Output the [X, Y] coordinate of the center of the cell containing the given text.  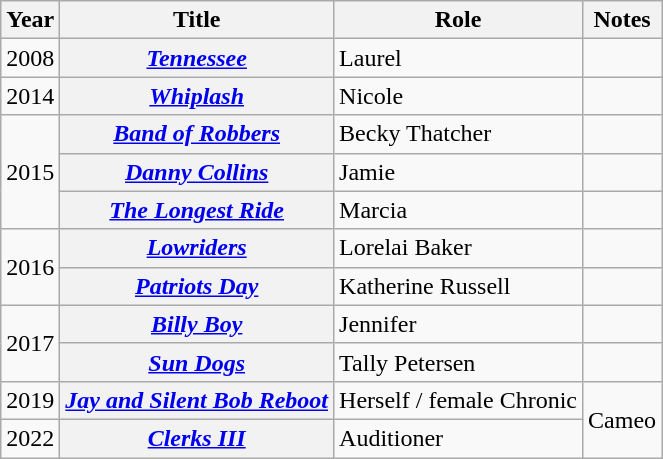
Marcia [458, 210]
Laurel [458, 58]
Katherine Russell [458, 286]
Herself / female Chronic [458, 400]
Title [197, 20]
Jamie [458, 172]
Tennessee [197, 58]
Lowriders [197, 248]
2016 [30, 267]
2019 [30, 400]
Band of Robbers [197, 134]
Lorelai Baker [458, 248]
Danny Collins [197, 172]
Patriots Day [197, 286]
Tally Petersen [458, 362]
Clerks III [197, 438]
Notes [622, 20]
Jay and Silent Bob Reboot [197, 400]
Year [30, 20]
Auditioner [458, 438]
Cameo [622, 419]
2017 [30, 343]
Jennifer [458, 324]
Role [458, 20]
2014 [30, 96]
The Longest Ride [197, 210]
Billy Boy [197, 324]
2015 [30, 172]
2022 [30, 438]
Whiplash [197, 96]
2008 [30, 58]
Becky Thatcher [458, 134]
Nicole [458, 96]
Sun Dogs [197, 362]
